Search for the cell housing the specified text and yield its (x, y) center coordinate. 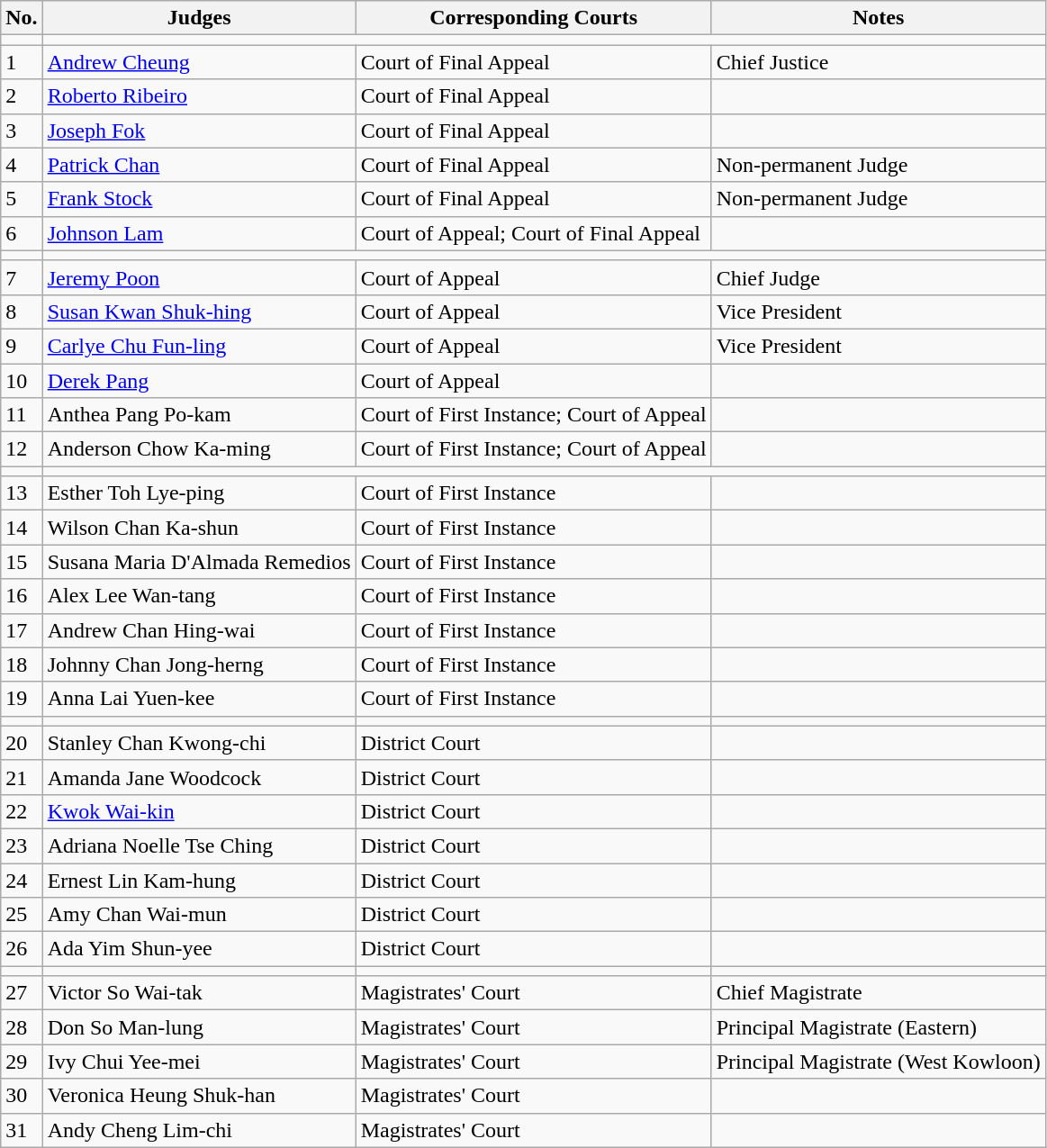
2 (22, 96)
Adriana Noelle Tse Ching (199, 845)
Court of Appeal; Court of Final Appeal (533, 233)
13 (22, 493)
Andrew Cheung (199, 62)
14 (22, 528)
6 (22, 233)
16 (22, 596)
Susana Maria D'Almada Remedios (199, 562)
Corresponding Courts (533, 18)
Ernest Lin Kam-hung (199, 880)
23 (22, 845)
3 (22, 131)
Jeremy Poon (199, 277)
Amanda Jane Woodcock (199, 777)
Esther Toh Lye-ping (199, 493)
Chief Magistrate (879, 993)
18 (22, 664)
4 (22, 165)
Andy Cheng Lim-chi (199, 1130)
Joseph Fok (199, 131)
Chief Justice (879, 62)
Notes (879, 18)
Judges (199, 18)
15 (22, 562)
Kwok Wai-kin (199, 811)
Stanley Chan Kwong-chi (199, 743)
9 (22, 346)
Anderson Chow Ka-ming (199, 449)
Johnny Chan Jong-herng (199, 664)
11 (22, 415)
Ada Yim Shun-yee (199, 949)
12 (22, 449)
25 (22, 915)
5 (22, 199)
Anna Lai Yuen-kee (199, 699)
Ivy Chui Yee-mei (199, 1062)
Alex Lee Wan-tang (199, 596)
Principal Magistrate (Eastern) (879, 1027)
Anthea Pang Po-kam (199, 415)
27 (22, 993)
Victor So Wai-tak (199, 993)
Andrew Chan Hing-wai (199, 630)
31 (22, 1130)
Don So Man-lung (199, 1027)
Wilson Chan Ka-shun (199, 528)
Derek Pang (199, 381)
10 (22, 381)
Roberto Ribeiro (199, 96)
8 (22, 312)
7 (22, 277)
30 (22, 1096)
Johnson Lam (199, 233)
Amy Chan Wai-mun (199, 915)
24 (22, 880)
Carlye Chu Fun-ling (199, 346)
20 (22, 743)
Susan Kwan Shuk-hing (199, 312)
26 (22, 949)
1 (22, 62)
21 (22, 777)
Frank Stock (199, 199)
29 (22, 1062)
Chief Judge (879, 277)
22 (22, 811)
Patrick Chan (199, 165)
Veronica Heung Shuk-han (199, 1096)
17 (22, 630)
19 (22, 699)
Principal Magistrate (West Kowloon) (879, 1062)
No. (22, 18)
28 (22, 1027)
